For the text-containing cell, return its midpoint in [X, Y] coordinate format. 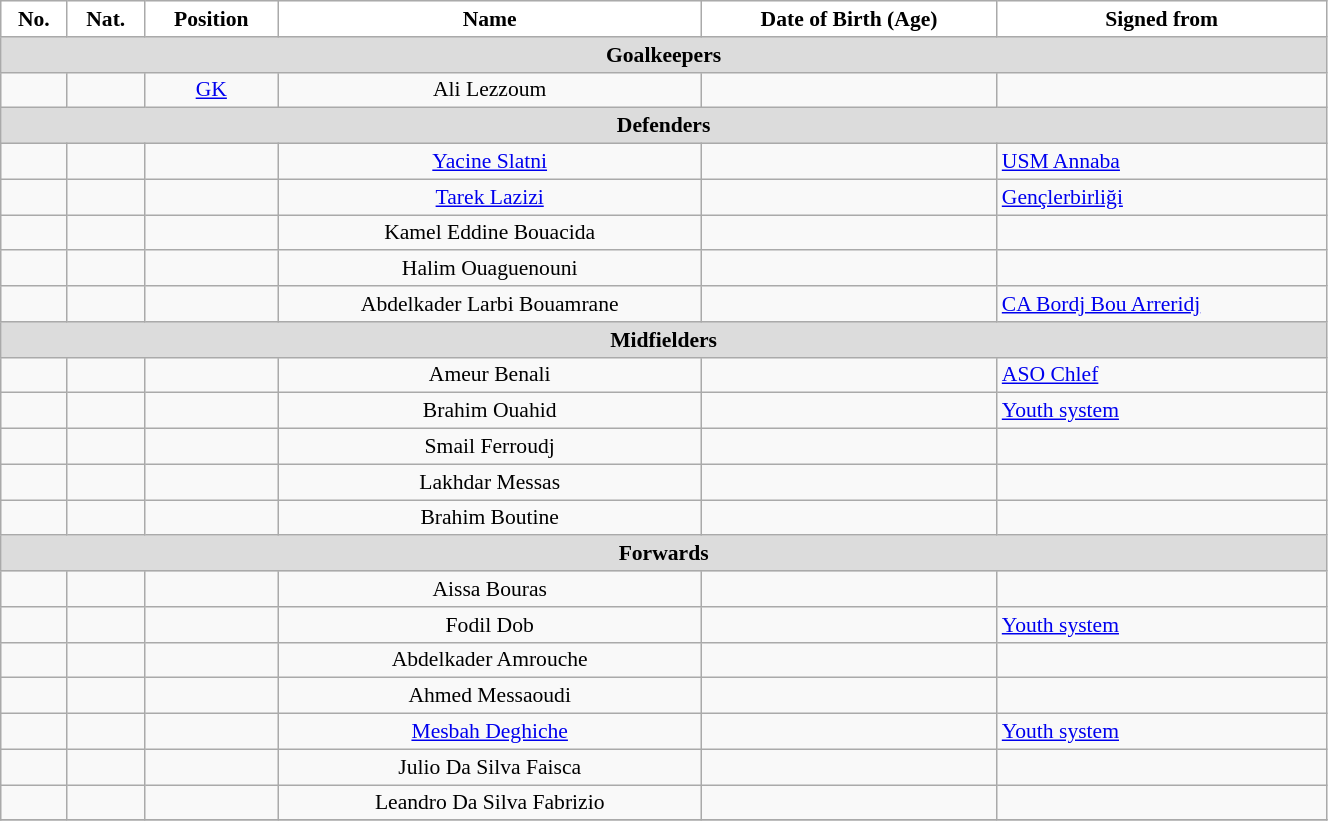
Gençlerbirliği [1162, 197]
Ali Lezzoum [490, 90]
Abdelkader Amrouche [490, 660]
Smail Ferroudj [490, 447]
Halim Ouaguenouni [490, 269]
Forwards [664, 554]
Aissa Bouras [490, 589]
Mesbah Deghiche [490, 732]
Defenders [664, 126]
ASO Chlef [1162, 375]
Tarek Lazizi [490, 197]
Yacine Slatni [490, 162]
Julio Da Silva Faisca [490, 767]
Brahim Boutine [490, 518]
Position [212, 19]
Lakhdar Messas [490, 482]
Signed from [1162, 19]
Brahim Ouahid [490, 411]
Leandro Da Silva Fabrizio [490, 803]
Goalkeepers [664, 55]
Fodil Dob [490, 625]
Name [490, 19]
Nat. [106, 19]
Date of Birth (Age) [848, 19]
No. [34, 19]
USM Annaba [1162, 162]
Ahmed Messaoudi [490, 696]
Abdelkader Larbi Bouamrane [490, 304]
Midfielders [664, 340]
CA Bordj Bou Arreridj [1162, 304]
Kamel Eddine Bouacida [490, 233]
GK [212, 90]
Ameur Benali [490, 375]
